For the text-containing cell, return its midpoint in (X, Y) coordinate format. 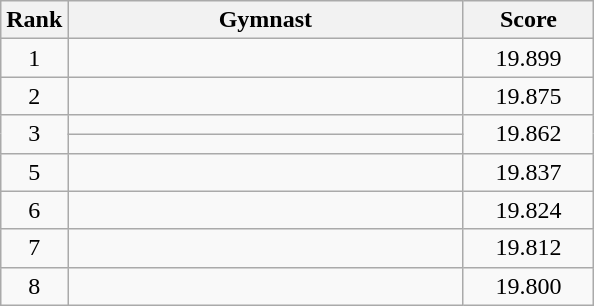
19.824 (528, 210)
19.812 (528, 248)
19.875 (528, 96)
7 (34, 248)
19.837 (528, 172)
Score (528, 20)
19.899 (528, 58)
8 (34, 286)
Gymnast (266, 20)
Rank (34, 20)
3 (34, 134)
5 (34, 172)
1 (34, 58)
2 (34, 96)
6 (34, 210)
19.862 (528, 134)
19.800 (528, 286)
